Return [X, Y] of the center of cell containing provided text 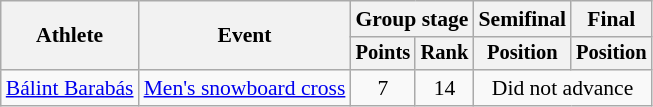
Semifinal [523, 19]
Did not advance [563, 88]
7 [382, 88]
Group stage [412, 19]
Men's snowboard cross [245, 88]
Rank [444, 54]
Bálint Barabás [70, 88]
14 [444, 88]
Event [245, 36]
Points [382, 54]
Final [611, 19]
Athlete [70, 36]
